Provide the (x, y) coordinate of the cell's center where the given text is located.  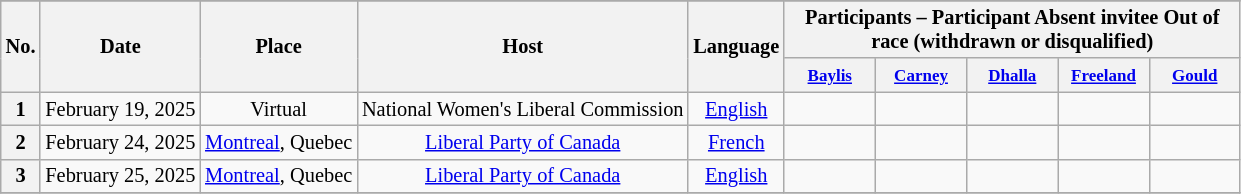
Virtual (278, 109)
Language (736, 46)
Baylis (830, 75)
French (736, 142)
1 (21, 109)
Participants – Participant Absent invitee Out of race (withdrawn or disqualified) (1012, 29)
Place (278, 46)
No. (21, 46)
3 (21, 176)
National Women's Liberal Commission (522, 109)
Freeland (1104, 75)
Host (522, 46)
February 19, 2025 (120, 109)
Gould (1194, 75)
Dhalla (1012, 75)
2 (21, 142)
February 25, 2025 (120, 176)
February 24, 2025 (120, 142)
Date (120, 46)
Carney (920, 75)
